Capture the cell that displays the provided text and extract its (x, y) central coordinate. 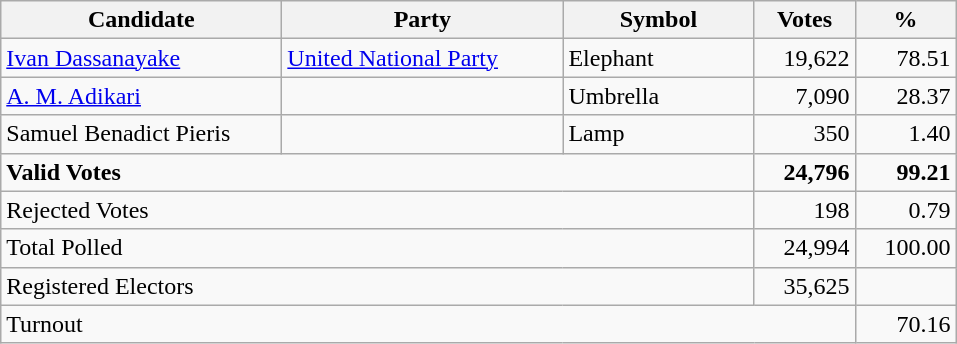
100.00 (906, 248)
0.79 (906, 210)
19,622 (804, 58)
United National Party (422, 58)
99.21 (906, 172)
1.40 (906, 134)
24,796 (804, 172)
Total Polled (378, 248)
24,994 (804, 248)
70.16 (906, 324)
35,625 (804, 286)
Ivan Dassanayake (142, 58)
7,090 (804, 96)
Party (422, 20)
Votes (804, 20)
350 (804, 134)
Turnout (428, 324)
Elephant (658, 58)
Umbrella (658, 96)
78.51 (906, 58)
Samuel Benadict Pieris (142, 134)
Candidate (142, 20)
198 (804, 210)
Registered Electors (378, 286)
Lamp (658, 134)
28.37 (906, 96)
% (906, 20)
Symbol (658, 20)
A. M. Adikari (142, 96)
Rejected Votes (378, 210)
Valid Votes (378, 172)
